Search for the cell housing the specified text and yield its (x, y) center coordinate. 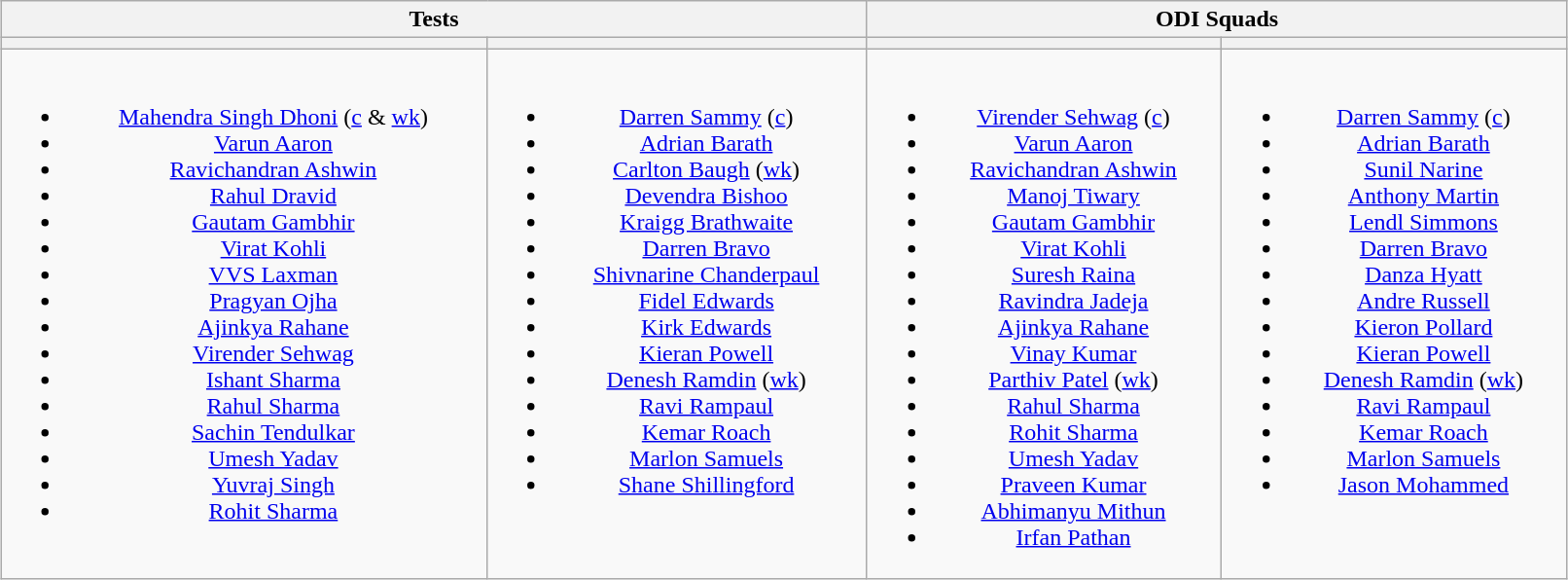
Tests (434, 19)
ODI Squads (1217, 19)
